Determine the [X, Y] coordinate at the center of the cell enclosing the given text.  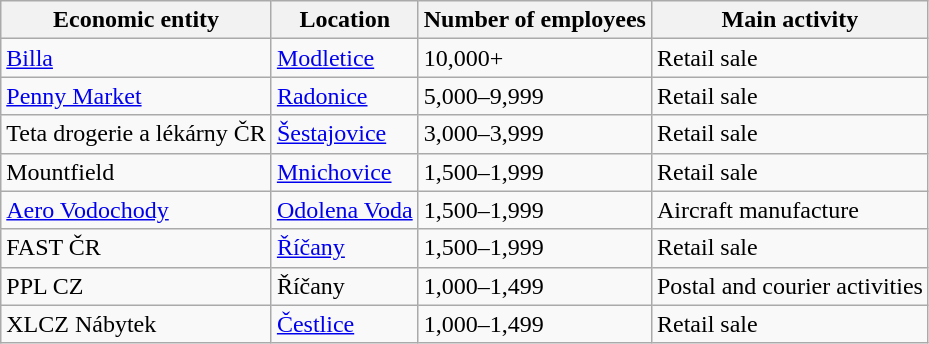
5,000–9,999 [534, 96]
Aero Vodochody [136, 210]
Radonice [344, 96]
3,000–3,999 [534, 134]
Teta drogerie a lékárny ČR [136, 134]
Billa [136, 58]
Economic entity [136, 20]
FAST ČR [136, 248]
Postal and courier activities [790, 286]
Number of employees [534, 20]
Location [344, 20]
Čestlice [344, 324]
Penny Market [136, 96]
Aircraft manufacture [790, 210]
Šestajovice [344, 134]
PPL CZ [136, 286]
Modletice [344, 58]
Main activity [790, 20]
Odolena Voda [344, 210]
10,000+ [534, 58]
Mnichovice [344, 172]
XLCZ Nábytek [136, 324]
Mountfield [136, 172]
